Detect which cell encompasses the target text, then output its [X, Y] center coordinate. 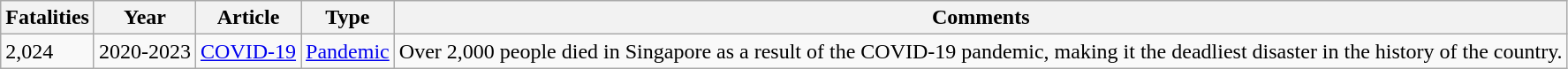
Over 2,000 people died in Singapore as a result of the COVID-19 pandemic, making it the deadliest disaster in the history of the country. [981, 51]
2,024 [48, 51]
Article [249, 18]
Year [145, 18]
Comments [981, 18]
Pandemic [348, 51]
Type [348, 18]
2020-2023 [145, 51]
Fatalities [48, 18]
COVID-19 [249, 51]
